Pinpoint the cell where the given text exists, returning its (x, y) midpoint coordinate. 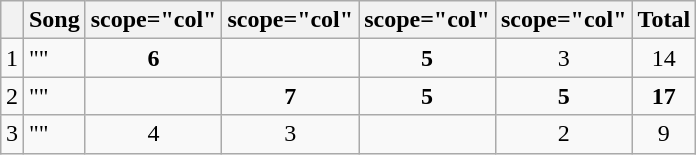
17 (664, 96)
9 (664, 134)
Total (664, 20)
1 (12, 58)
6 (154, 58)
4 (154, 134)
14 (664, 58)
7 (290, 96)
Song (54, 20)
